Capture the cell that displays the provided text and extract its [X, Y] central coordinate. 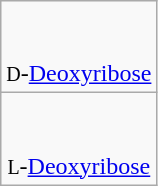
L-Deoxyribose [79, 139]
D-Deoxyribose [79, 47]
